Search for the cell housing the specified text and yield its [x, y] center coordinate. 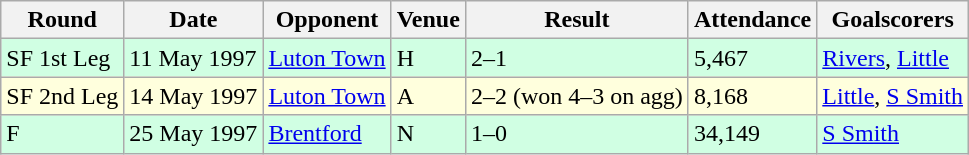
Round [62, 20]
25 May 1997 [194, 134]
2–2 (won 4–3 on agg) [576, 96]
N [428, 134]
8,168 [752, 96]
34,149 [752, 134]
1–0 [576, 134]
5,467 [752, 58]
Venue [428, 20]
A [428, 96]
SF 2nd Leg [62, 96]
Opponent [327, 20]
SF 1st Leg [62, 58]
Date [194, 20]
H [428, 58]
Result [576, 20]
Attendance [752, 20]
2–1 [576, 58]
S Smith [893, 134]
Goalscorers [893, 20]
F [62, 134]
Brentford [327, 134]
Rivers, Little [893, 58]
11 May 1997 [194, 58]
Little, S Smith [893, 96]
14 May 1997 [194, 96]
